Return [x, y] of the center of cell containing provided text 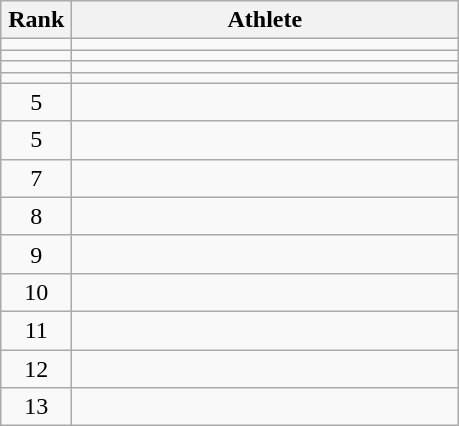
Athlete [265, 20]
10 [36, 292]
12 [36, 369]
11 [36, 330]
7 [36, 178]
9 [36, 254]
Rank [36, 20]
13 [36, 407]
8 [36, 216]
